Extract the [X, Y] coordinate from the center of the cell holding the provided text.  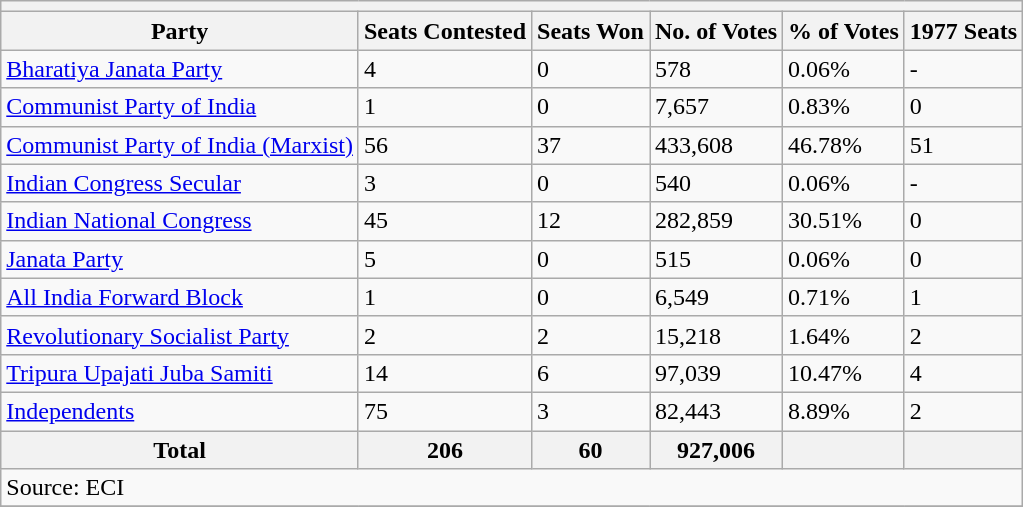
30.51% [844, 221]
Source: ECI [512, 488]
Independents [180, 411]
56 [444, 145]
Total [180, 449]
Bharatiya Janata Party [180, 69]
6,549 [716, 297]
60 [591, 449]
45 [444, 221]
10.47% [844, 373]
540 [716, 183]
Party [180, 31]
1977 Seats [963, 31]
Janata Party [180, 259]
Indian National Congress [180, 221]
515 [716, 259]
578 [716, 69]
Seats Contested [444, 31]
282,859 [716, 221]
Seats Won [591, 31]
Tripura Upajati Juba Samiti [180, 373]
12 [591, 221]
15,218 [716, 335]
433,608 [716, 145]
14 [444, 373]
46.78% [844, 145]
37 [591, 145]
0.83% [844, 107]
97,039 [716, 373]
% of Votes [844, 31]
8.89% [844, 411]
Communist Party of India (Marxist) [180, 145]
Communist Party of India [180, 107]
1.64% [844, 335]
206 [444, 449]
Revolutionary Socialist Party [180, 335]
7,657 [716, 107]
All India Forward Block [180, 297]
5 [444, 259]
No. of Votes [716, 31]
0.71% [844, 297]
Indian Congress Secular [180, 183]
927,006 [716, 449]
75 [444, 411]
82,443 [716, 411]
51 [963, 145]
6 [591, 373]
